Return the (x, y) coordinate for the center point of the cell that contains the specified text.  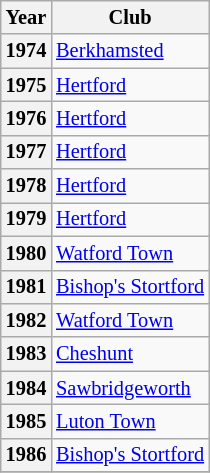
1976 (26, 118)
Cheshunt (130, 354)
1984 (26, 388)
Club (130, 17)
1985 (26, 421)
Sawbridgeworth (130, 388)
1974 (26, 51)
1979 (26, 219)
Luton Town (130, 421)
1977 (26, 152)
Berkhamsted (130, 51)
1982 (26, 320)
1983 (26, 354)
1981 (26, 287)
Year (26, 17)
1975 (26, 85)
1986 (26, 455)
1978 (26, 186)
1980 (26, 253)
